Pinpoint the cell where the given text exists, returning its (X, Y) midpoint coordinate. 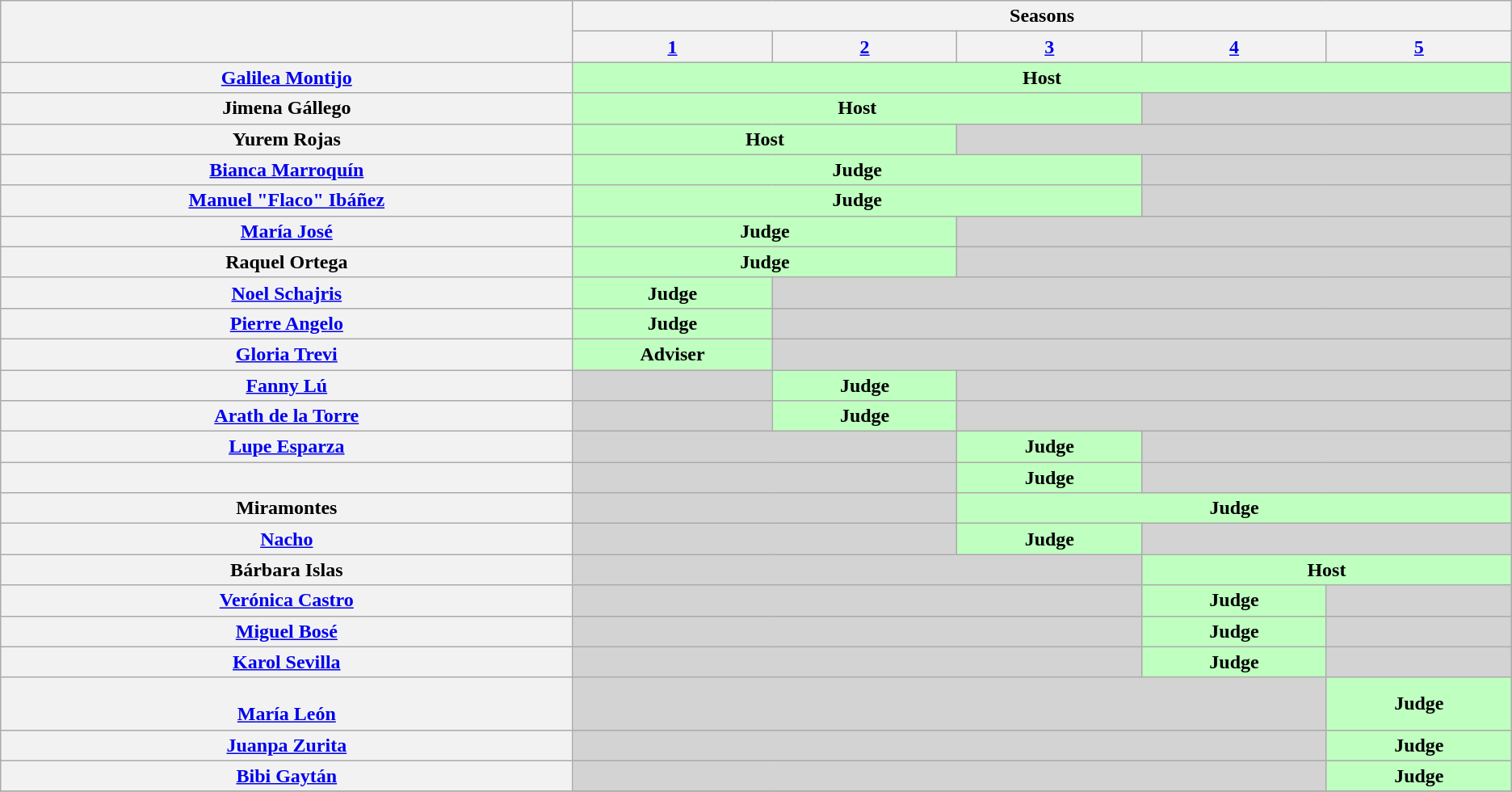
Juanpa Zurita (287, 745)
Noel Schajris (287, 293)
Raquel Ortega (287, 262)
Manuel "Flaco" Ibáñez (287, 200)
Seasons (1042, 16)
María José (287, 231)
3 (1050, 47)
Jimena Gállego (287, 108)
4 (1234, 47)
Bárbara Islas (287, 570)
1 (672, 47)
5 (1418, 47)
Arath de la Torre (287, 416)
María León (287, 703)
Bianca Marroquín (287, 170)
Karol Sevilla (287, 662)
Fanny Lú (287, 385)
Pierre Angelo (287, 323)
Gloria Trevi (287, 354)
Miguel Bosé (287, 631)
Adviser (672, 354)
Verónica Castro (287, 600)
Lupe Esparza (287, 447)
Nacho (287, 539)
Bibi Gaytán (287, 776)
Miramontes (287, 508)
Galilea Montijo (287, 78)
2 (864, 47)
Yurem Rojas (287, 139)
